Provide the (x, y) coordinate of the cell's center where the given text is located.  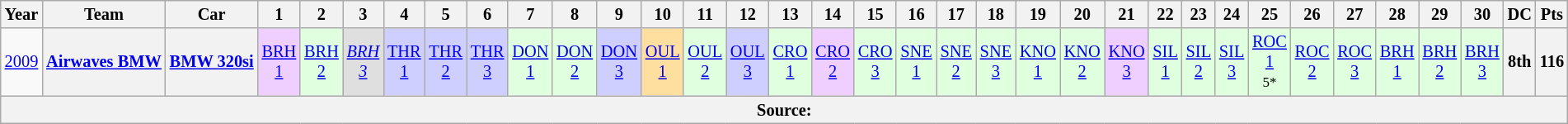
3 (363, 14)
SIL1 (1165, 62)
KNO2 (1082, 62)
DON3 (619, 62)
DON2 (575, 62)
1 (279, 14)
19 (1038, 14)
Car (212, 14)
Source: (785, 110)
2009 (21, 62)
14 (833, 14)
THR2 (445, 62)
10 (663, 14)
11 (705, 14)
9 (619, 14)
2 (322, 14)
CRO2 (833, 62)
ROC15* (1270, 62)
116 (1552, 62)
CRO3 (876, 62)
BMW 320si (212, 62)
12 (748, 14)
25 (1270, 14)
4 (404, 14)
24 (1232, 14)
Team (104, 14)
SNE2 (956, 62)
ROC2 (1312, 62)
Airwaves BMW (104, 62)
Year (21, 14)
8th (1520, 62)
THR3 (487, 62)
20 (1082, 14)
SNE1 (916, 62)
SIL2 (1199, 62)
13 (791, 14)
22 (1165, 14)
SIL3 (1232, 62)
28 (1397, 14)
THR1 (404, 62)
23 (1199, 14)
DC (1520, 14)
ROC3 (1354, 62)
KNO1 (1038, 62)
DON1 (530, 62)
OUL2 (705, 62)
15 (876, 14)
6 (487, 14)
26 (1312, 14)
18 (996, 14)
29 (1440, 14)
Pts (1552, 14)
OUL1 (663, 62)
8 (575, 14)
OUL3 (748, 62)
KNO3 (1127, 62)
CRO1 (791, 62)
17 (956, 14)
7 (530, 14)
5 (445, 14)
SNE3 (996, 62)
16 (916, 14)
21 (1127, 14)
27 (1354, 14)
30 (1482, 14)
